Determine the [X, Y] coordinate at the center of the cell enclosing the given text.  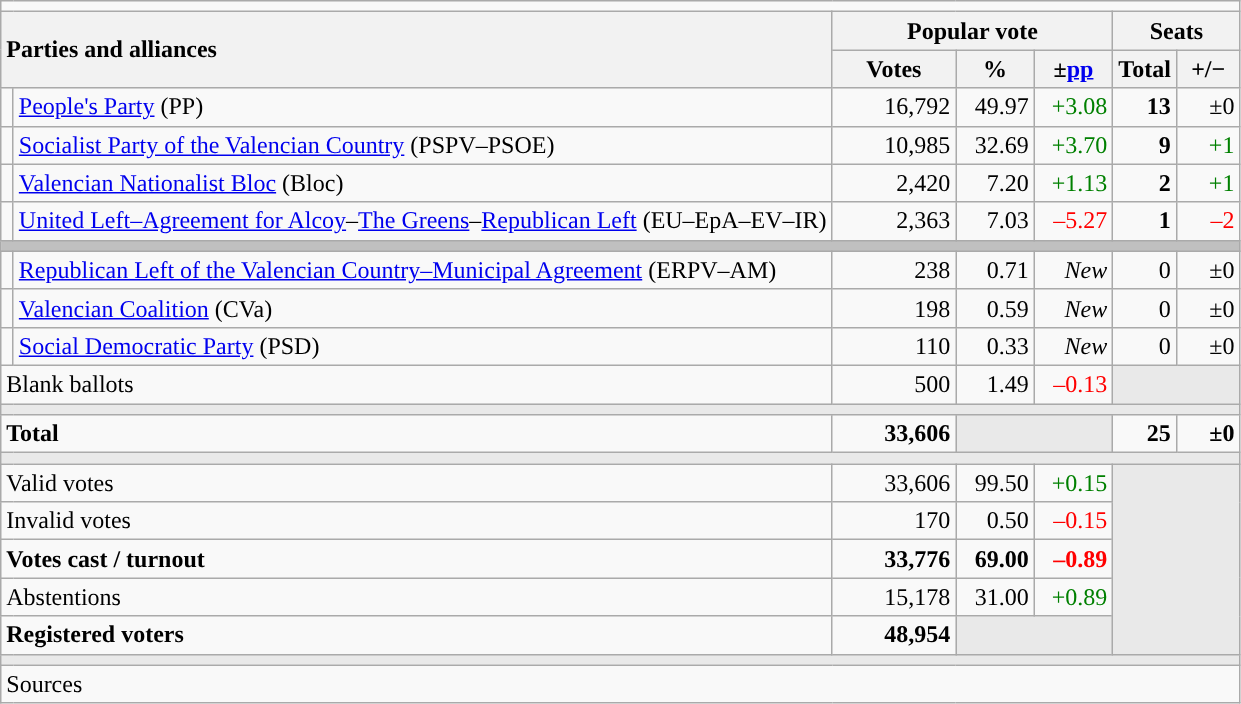
15,178 [894, 597]
48,954 [894, 635]
2 [1145, 183]
2,363 [894, 221]
–0.15 [1074, 521]
Popular vote [972, 31]
2,420 [894, 183]
49.97 [996, 107]
238 [894, 270]
Abstentions [416, 597]
99.50 [996, 483]
+0.89 [1074, 597]
0.59 [996, 308]
Parties and alliances [416, 50]
31.00 [996, 597]
9 [1145, 145]
–0.13 [1074, 384]
7.20 [996, 183]
1.49 [996, 384]
1 [1145, 221]
Votes cast / turnout [416, 559]
Valid votes [416, 483]
Socialist Party of the Valencian Country (PSPV–PSOE) [422, 145]
10,985 [894, 145]
+1.13 [1074, 183]
33,776 [894, 559]
People's Party (PP) [422, 107]
+3.70 [1074, 145]
13 [1145, 107]
170 [894, 521]
Seats [1176, 31]
32.69 [996, 145]
+3.08 [1074, 107]
% [996, 69]
–5.27 [1074, 221]
–2 [1208, 221]
United Left–Agreement for Alcoy–The Greens–Republican Left (EU–EpA–EV–IR) [422, 221]
16,792 [894, 107]
0.71 [996, 270]
198 [894, 308]
Invalid votes [416, 521]
Sources [620, 684]
0.50 [996, 521]
69.00 [996, 559]
–0.89 [1074, 559]
110 [894, 346]
Blank ballots [416, 384]
+0.15 [1074, 483]
500 [894, 384]
25 [1145, 434]
Valencian Nationalist Bloc (Bloc) [422, 183]
7.03 [996, 221]
Registered voters [416, 635]
Social Democratic Party (PSD) [422, 346]
Valencian Coalition (CVa) [422, 308]
+/− [1208, 69]
Republican Left of the Valencian Country–Municipal Agreement (ERPV–AM) [422, 270]
±pp [1074, 69]
0.33 [996, 346]
Votes [894, 69]
